Identify which cell holds the provided text, then report its (x, y) central coordinate. 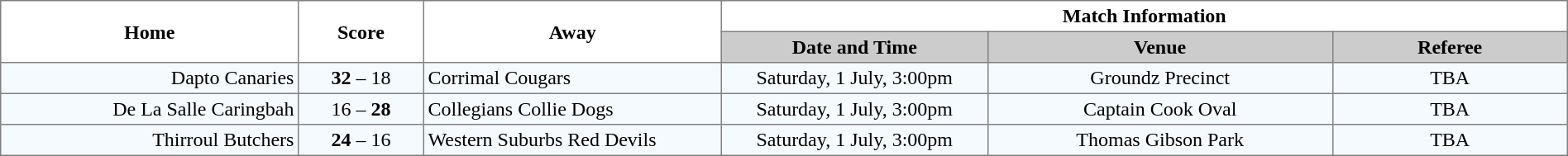
Groundz Precinct (1159, 78)
Match Information (1145, 17)
Corrimal Cougars (572, 78)
Dapto Canaries (150, 78)
Collegians Collie Dogs (572, 109)
Venue (1159, 47)
Thomas Gibson Park (1159, 140)
24 – 16 (361, 140)
Thirroul Butchers (150, 140)
De La Salle Caringbah (150, 109)
Date and Time (854, 47)
32 – 18 (361, 78)
Referee (1450, 47)
Home (150, 31)
16 – 28 (361, 109)
Away (572, 31)
Score (361, 31)
Western Suburbs Red Devils (572, 140)
Captain Cook Oval (1159, 109)
